Provide the [x, y] coordinate of the cell's center where the given text is located.  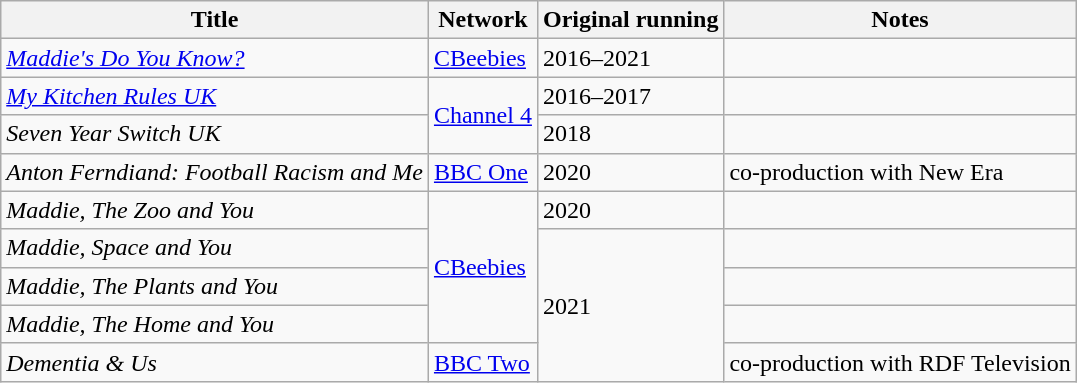
BBC Two [482, 362]
Original running [630, 20]
Dementia & Us [215, 362]
Maddie, Space and You [215, 248]
Anton Ferndiand: Football Racism and Me [215, 172]
2018 [630, 134]
Maddie, The Home and You [215, 324]
Network [482, 20]
Notes [900, 20]
co-production with New Era [900, 172]
Seven Year Switch UK [215, 134]
2016–2021 [630, 58]
Maddie's Do You Know? [215, 58]
Maddie, The Plants and You [215, 286]
2021 [630, 305]
Channel 4 [482, 115]
2016–2017 [630, 96]
Title [215, 20]
co-production with RDF Television [900, 362]
BBC One [482, 172]
Maddie, The Zoo and You [215, 210]
My Kitchen Rules UK [215, 96]
